Search for the cell housing the specified text and yield its (x, y) center coordinate. 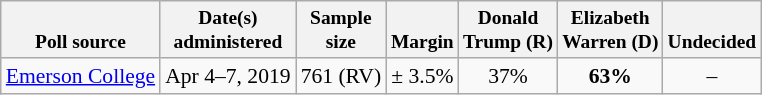
Date(s)administered (228, 30)
Samplesize (342, 30)
Margin (422, 30)
Emerson College (80, 76)
Poll source (80, 30)
Apr 4–7, 2019 (228, 76)
– (712, 76)
37% (508, 76)
63% (610, 76)
Undecided (712, 30)
± 3.5% (422, 76)
DonaldTrump (R) (508, 30)
ElizabethWarren (D) (610, 30)
761 (RV) (342, 76)
